Output the [X, Y] coordinate of the center of the cell containing the given text.  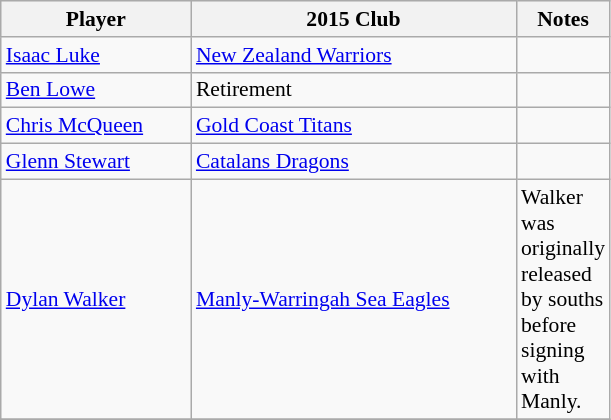
Catalans Dragons [354, 162]
Glenn Stewart [96, 162]
Gold Coast Titans [354, 126]
Dylan Walker [96, 299]
Ben Lowe [96, 90]
Chris McQueen [96, 126]
Isaac Luke [96, 55]
Player [96, 19]
2015 Club [354, 19]
Walker was originally released by souths before signing with Manly. [563, 299]
Manly-Warringah Sea Eagles [354, 299]
Notes [563, 19]
New Zealand Warriors [354, 55]
Retirement [354, 90]
